Output the [X, Y] coordinate of the center of the cell containing the given text.  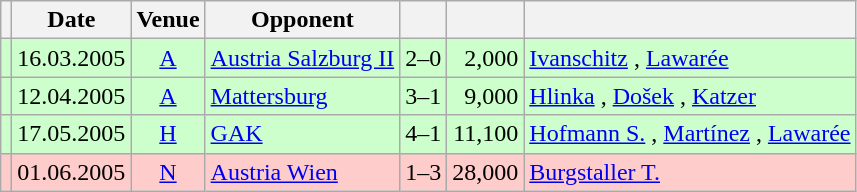
2,000 [486, 58]
Ivanschitz , Lawarée [690, 58]
12.04.2005 [72, 96]
Date [72, 20]
Venue [168, 20]
17.05.2005 [72, 134]
01.06.2005 [72, 172]
16.03.2005 [72, 58]
Mattersburg [302, 96]
2–0 [424, 58]
Austria Salzburg II [302, 58]
Opponent [302, 20]
H [168, 134]
Burgstaller T. [690, 172]
4–1 [424, 134]
11,100 [486, 134]
3–1 [424, 96]
N [168, 172]
28,000 [486, 172]
GAK [302, 134]
Hofmann S. , Martínez , Lawarée [690, 134]
1–3 [424, 172]
9,000 [486, 96]
Austria Wien [302, 172]
Hlinka , Došek , Katzer [690, 96]
